Detect which cell encompasses the target text, then output its (X, Y) center coordinate. 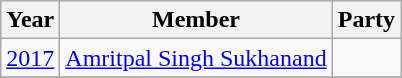
Member (196, 20)
Year (30, 20)
Amritpal Singh Sukhanand (196, 58)
Party (366, 20)
2017 (30, 58)
